Locate the cell with the specified text and output its (X, Y) center coordinate. 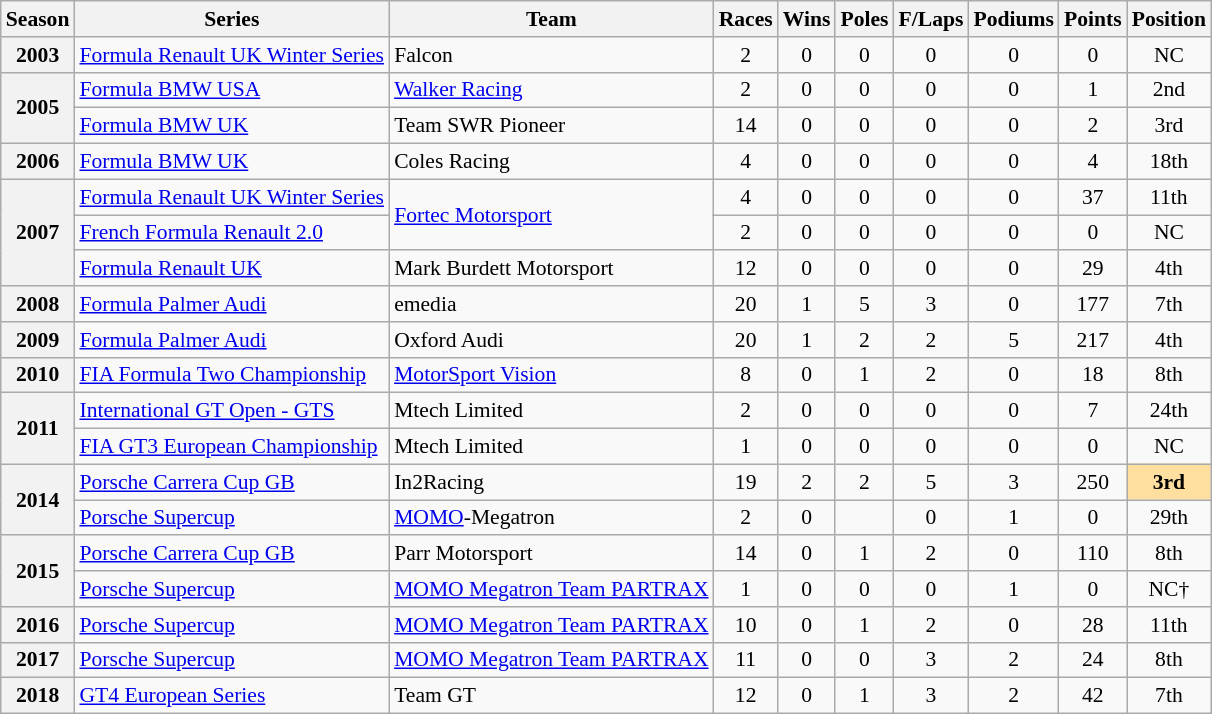
FIA Formula Two Championship (232, 375)
8 (746, 375)
Walker Racing (552, 90)
Series (232, 19)
42 (1093, 696)
29 (1093, 269)
2017 (38, 660)
37 (1093, 197)
Position (1169, 19)
19 (746, 482)
2006 (38, 162)
250 (1093, 482)
MotorSport Vision (552, 375)
Poles (864, 19)
Mark Burdett Motorsport (552, 269)
Oxford Audi (552, 340)
28 (1093, 625)
Parr Motorsport (552, 554)
2011 (38, 428)
18th (1169, 162)
Team GT (552, 696)
Team SWR Pioneer (552, 126)
217 (1093, 340)
Formula Renault UK (232, 269)
F/Laps (932, 19)
Fortec Motorsport (552, 214)
Season (38, 19)
FIA GT3 European Championship (232, 447)
Points (1093, 19)
2009 (38, 340)
emedia (552, 304)
Races (746, 19)
French Formula Renault 2.0 (232, 233)
Podiums (1014, 19)
International GT Open - GTS (232, 411)
24 (1093, 660)
2018 (38, 696)
29th (1169, 518)
NC† (1169, 589)
2016 (38, 625)
10 (746, 625)
11 (746, 660)
2010 (38, 375)
Falcon (552, 55)
2007 (38, 232)
2005 (38, 108)
In2Racing (552, 482)
2nd (1169, 90)
18 (1093, 375)
MOMO-Megatron (552, 518)
Wins (807, 19)
177 (1093, 304)
110 (1093, 554)
GT4 European Series (232, 696)
Coles Racing (552, 162)
Formula BMW USA (232, 90)
24th (1169, 411)
2003 (38, 55)
Team (552, 19)
7 (1093, 411)
2015 (38, 572)
2008 (38, 304)
2014 (38, 500)
